Find where the given text appears and provide that cell's center as [x, y] coordinate. 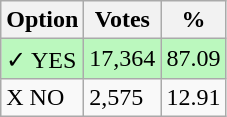
17,364 [122, 59]
2,575 [122, 97]
Option [42, 20]
87.09 [194, 59]
Votes [122, 20]
✓ YES [42, 59]
% [194, 20]
12.91 [194, 97]
X NO [42, 97]
